Output the [X, Y] coordinate of the center of the cell containing the given text.  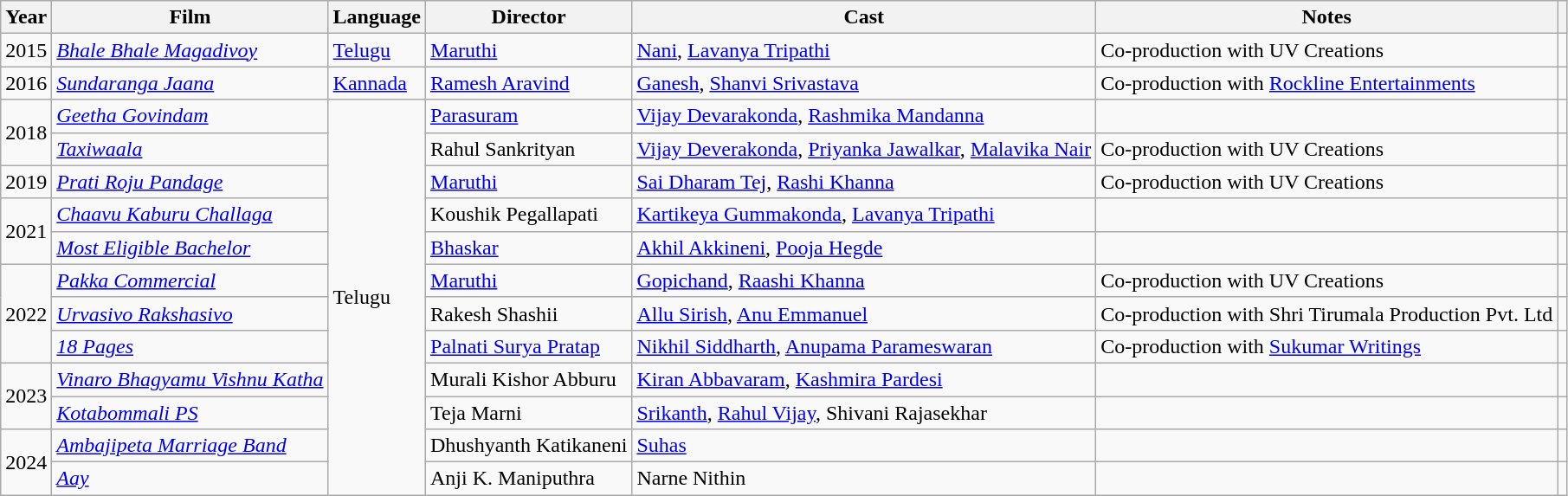
Vijay Deverakonda, Priyanka Jawalkar, Malavika Nair [864, 149]
Ganesh, Shanvi Srivastava [864, 83]
Sundaranga Jaana [190, 83]
2024 [26, 462]
Taxiwaala [190, 149]
Vijay Devarakonda, Rashmika Mandanna [864, 116]
Nikhil Siddharth, Anupama Parameswaran [864, 346]
Director [529, 17]
Rakesh Shashii [529, 313]
Film [190, 17]
Aay [190, 479]
Co-production with Rockline Entertainments [1326, 83]
2018 [26, 132]
Srikanth, Rahul Vijay, Shivani Rajasekhar [864, 413]
2019 [26, 182]
Kannada [377, 83]
Vinaro Bhagyamu Vishnu Katha [190, 379]
18 Pages [190, 346]
2016 [26, 83]
Dhushyanth Katikaneni [529, 446]
Teja Marni [529, 413]
Suhas [864, 446]
Prati Roju Pandage [190, 182]
Cast [864, 17]
Anji K. Maniputhra [529, 479]
Palnati Surya Pratap [529, 346]
Sai Dharam Tej, Rashi Khanna [864, 182]
Kiran Abbavaram, Kashmira Pardesi [864, 379]
Pakka Commercial [190, 280]
Ramesh Aravind [529, 83]
Chaavu Kaburu Challaga [190, 215]
Notes [1326, 17]
Bhale Bhale Magadivoy [190, 50]
Most Eligible Bachelor [190, 248]
Akhil Akkineni, Pooja Hegde [864, 248]
Urvasivo Rakshasivo [190, 313]
Co-production with Shri Tirumala Production Pvt. Ltd [1326, 313]
Allu Sirish, Anu Emmanuel [864, 313]
Geetha Govindam [190, 116]
2023 [26, 396]
Nani, Lavanya Tripathi [864, 50]
2015 [26, 50]
Rahul Sankrityan [529, 149]
2022 [26, 313]
Ambajipeta Marriage Band [190, 446]
Koushik Pegallapati [529, 215]
Gopichand, Raashi Khanna [864, 280]
Murali Kishor Abburu [529, 379]
Language [377, 17]
Year [26, 17]
Parasuram [529, 116]
Kartikeya Gummakonda, Lavanya Tripathi [864, 215]
Co-production with Sukumar Writings [1326, 346]
Bhaskar [529, 248]
Narne Nithin [864, 479]
2021 [26, 231]
Kotabommali PS [190, 413]
